Locate the cell with the specified text and output its [X, Y] center coordinate. 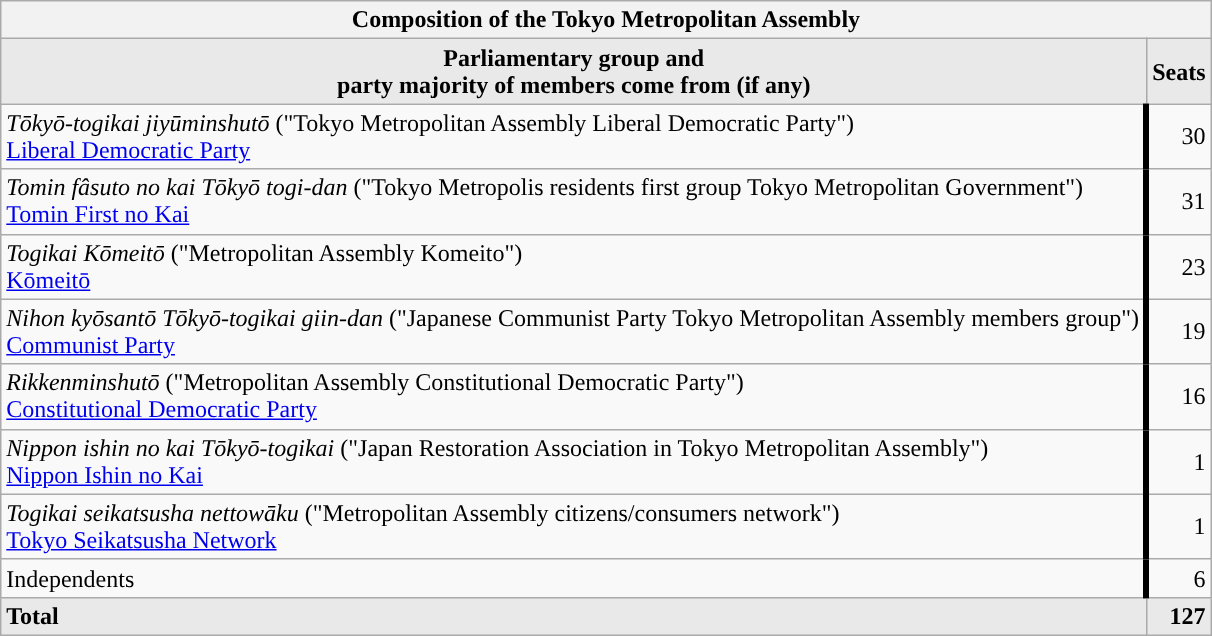
30 [1179, 136]
Nihon kyōsantō Tōkyō-togikai giin-dan ("Japanese Communist Party Tokyo Metropolitan Assembly members group")Communist Party [574, 332]
Togikai seikatsusha nettowāku ("Metropolitan Assembly citizens/consumers network") Tokyo Seikatsusha Network [574, 526]
Togikai Kōmeitō ("Metropolitan Assembly Komeito")Kōmeitō [574, 266]
127 [1179, 616]
Parliamentary group andparty majority of members come from (if any) [574, 72]
Nippon ishin no kai Tōkyō-togikai ("Japan Restoration Association in Tokyo Metropolitan Assembly")Nippon Ishin no Kai [574, 462]
Rikkenminshutō ("Metropolitan Assembly Constitutional Democratic Party")Constitutional Democratic Party [574, 396]
23 [1179, 266]
6 [1179, 578]
16 [1179, 396]
Independents [574, 578]
Total [574, 616]
Composition of the Tokyo Metropolitan Assembly [606, 20]
Tōkyō-togikai jiyūminshutō ("Tokyo Metropolitan Assembly Liberal Democratic Party")Liberal Democratic Party [574, 136]
31 [1179, 202]
Seats [1179, 72]
Tomin fâsuto no kai Tōkyō togi-dan ("Tokyo Metropolis residents first group Tokyo Metropolitan Government")Tomin First no Kai [574, 202]
19 [1179, 332]
